Extract the (x, y) coordinate from the center of the cell holding the provided text.  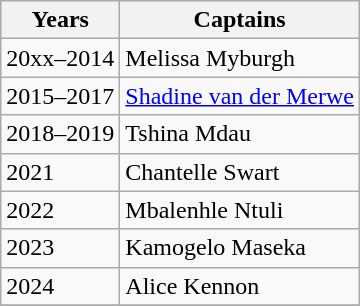
Captains (240, 20)
Years (60, 20)
Tshina Mdau (240, 134)
2015–2017 (60, 96)
2021 (60, 172)
2023 (60, 248)
2018–2019 (60, 134)
Kamogelo Maseka (240, 248)
Chantelle Swart (240, 172)
2024 (60, 286)
2022 (60, 210)
Mbalenhle Ntuli (240, 210)
20xx–2014 (60, 58)
Alice Kennon (240, 286)
Shadine van der Merwe (240, 96)
Melissa Myburgh (240, 58)
